Identify which cell holds the provided text, then report its [x, y] central coordinate. 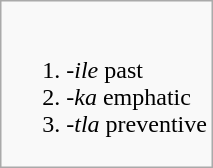
-ile past -ka emphatic -tla preventive [107, 84]
